Provide the [x, y] coordinate of the cell's center where the given text is located.  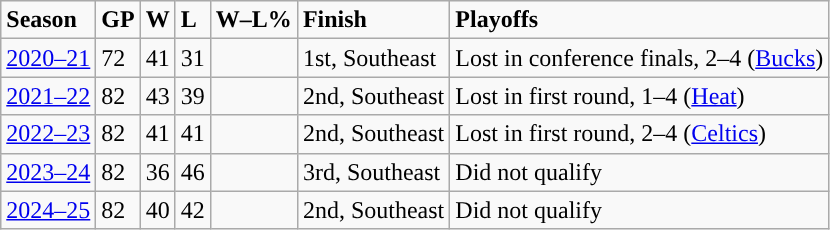
1st, Southeast [373, 58]
Lost in first round, 2–4 (Celtics) [640, 134]
39 [192, 96]
43 [158, 96]
2021–22 [48, 96]
72 [118, 58]
Playoffs [640, 20]
3rd, Southeast [373, 172]
Lost in conference finals, 2–4 (Bucks) [640, 58]
2020–21 [48, 58]
46 [192, 172]
W–L% [254, 20]
42 [192, 210]
L [192, 20]
40 [158, 210]
Season [48, 20]
2022–23 [48, 134]
W [158, 20]
2024–25 [48, 210]
GP [118, 20]
36 [158, 172]
2023–24 [48, 172]
Lost in first round, 1–4 (Heat) [640, 96]
31 [192, 58]
Finish [373, 20]
